Search for the cell housing the specified text and yield its [X, Y] center coordinate. 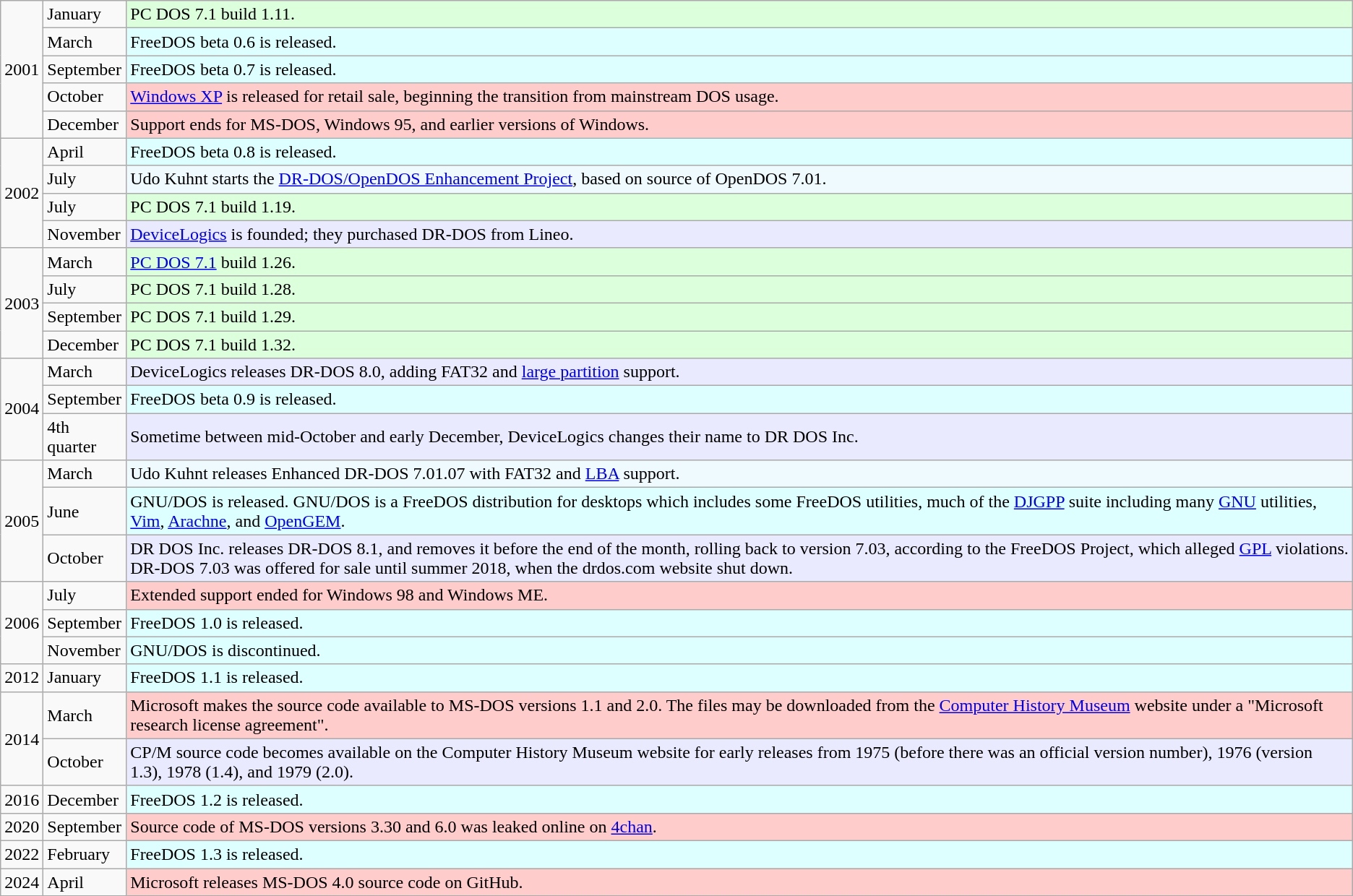
FreeDOS beta 0.8 is released. [739, 152]
2002 [22, 193]
PC DOS 7.1 build 1.32. [739, 345]
PC DOS 7.1 build 1.26. [739, 262]
2014 [22, 738]
Source code of MS-DOS versions 3.30 and 6.0 was leaked online on 4chan. [739, 827]
GNU/DOS is discontinued. [739, 650]
FreeDOS 1.2 is released. [739, 799]
Sometime between mid-October and early December, DeviceLogics changes their name to DR DOS Inc. [739, 436]
2005 [22, 521]
FreeDOS 1.3 is released. [739, 854]
Udo Kuhnt releases Enhanced DR-DOS 7.01.07 with FAT32 and LBA support. [739, 474]
DeviceLogics is founded; they purchased DR-DOS from Lineo. [739, 234]
2001 [22, 69]
Extended support ended for Windows 98 and Windows ME. [739, 595]
2003 [22, 303]
2006 [22, 623]
PC DOS 7.1 build 1.19. [739, 207]
4th quarter [85, 436]
February [85, 854]
2012 [22, 678]
Windows XP is released for retail sale, beginning the transition from mainstream DOS usage. [739, 97]
Udo Kuhnt starts the DR-DOS/OpenDOS Enhancement Project, based on source of OpenDOS 7.01. [739, 179]
2016 [22, 799]
Support ends for MS-DOS, Windows 95, and earlier versions of Windows. [739, 124]
Microsoft releases MS-DOS 4.0 source code on GitHub. [739, 882]
2020 [22, 827]
FreeDOS beta 0.6 is released. [739, 42]
DeviceLogics releases DR-DOS 8.0, adding FAT32 and large partition support. [739, 372]
PC DOS 7.1 build 1.28. [739, 289]
FreeDOS 1.1 is released. [739, 678]
FreeDOS 1.0 is released. [739, 623]
June [85, 512]
FreeDOS beta 0.9 is released. [739, 400]
FreeDOS beta 0.7 is released. [739, 69]
2004 [22, 409]
2022 [22, 854]
2024 [22, 882]
PC DOS 7.1 build 1.11. [739, 14]
PC DOS 7.1 build 1.29. [739, 316]
